Detect which cell encompasses the target text, then output its (x, y) center coordinate. 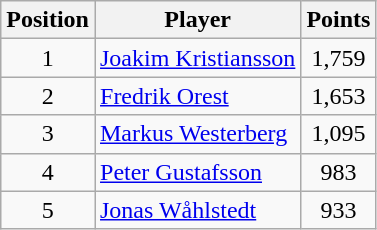
1,653 (338, 96)
2 (48, 96)
4 (48, 172)
Jonas Wåhlstedt (197, 210)
Points (338, 20)
Fredrik Orest (197, 96)
Peter Gustafsson (197, 172)
Joakim Kristiansson (197, 58)
1,759 (338, 58)
933 (338, 210)
3 (48, 134)
Player (197, 20)
1 (48, 58)
5 (48, 210)
1,095 (338, 134)
Position (48, 20)
983 (338, 172)
Markus Westerberg (197, 134)
